Return (x, y) of the center of cell containing provided text 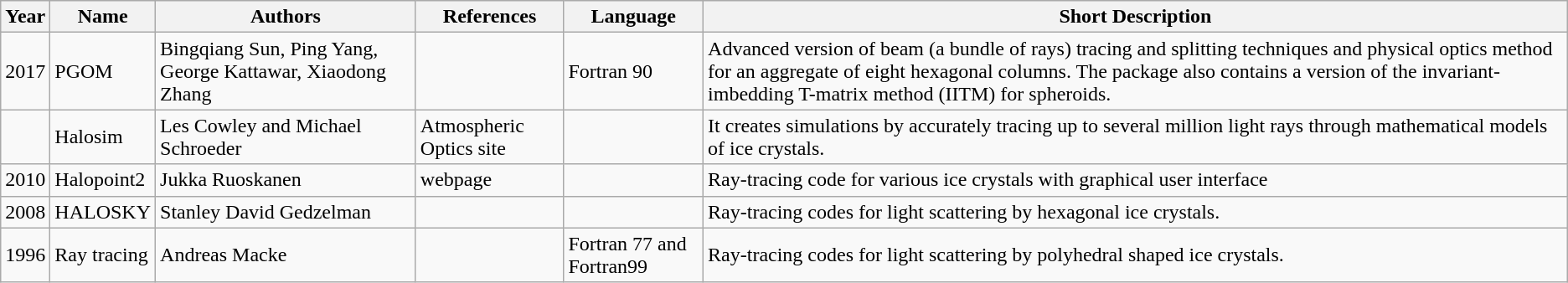
Name (103, 17)
Language (633, 17)
2017 (25, 71)
Halosim (103, 137)
Ray-tracing code for various ice crystals with graphical user interface (1136, 180)
Ray tracing (103, 255)
2008 (25, 212)
Fortran 90 (633, 71)
Atmospheric Optics site (489, 137)
Year (25, 17)
References (489, 17)
PGOM (103, 71)
Fortran 77 and Fortran99 (633, 255)
2010 (25, 180)
Les Cowley and Michael Schroeder (286, 137)
Andreas Macke (286, 255)
HALOSKY (103, 212)
Ray-tracing codes for light scattering by polyhedral shaped ice crystals. (1136, 255)
Bingqiang Sun, Ping Yang, George Kattawar, Xiaodong Zhang (286, 71)
Short Description (1136, 17)
Jukka Ruoskanen (286, 180)
Stanley David Gedzelman (286, 212)
Ray-tracing codes for light scattering by hexagonal ice crystals. (1136, 212)
1996 (25, 255)
webpage (489, 180)
It creates simulations by accurately tracing up to several million light rays through mathematical models of ice crystals. (1136, 137)
Halopoint2 (103, 180)
Authors (286, 17)
